Output the [x, y] coordinate of the center of the cell containing the given text.  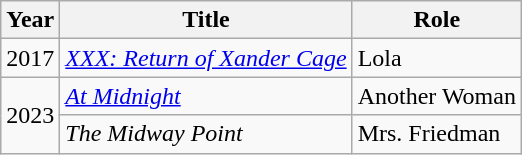
2023 [30, 115]
Role [436, 20]
XXX: Return of Xander Cage [206, 58]
2017 [30, 58]
Another Woman [436, 96]
Title [206, 20]
Mrs. Friedman [436, 134]
The Midway Point [206, 134]
Lola [436, 58]
At Midnight [206, 96]
Year [30, 20]
